From the cell containing the given text, extract its center point as (x, y) coordinate. 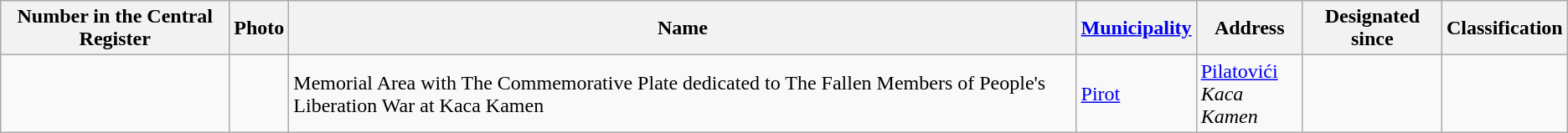
Classification (1504, 28)
Pirot (1136, 94)
PilatovićiKaca Kamen (1250, 94)
Photo (260, 28)
Name (683, 28)
Municipality (1136, 28)
Designated since (1372, 28)
Address (1250, 28)
Number in the Central Register (116, 28)
Memorial Area with The Commemorative Plate dedicated to The Fallen Members of People's Liberation War at Kaca Kamen (683, 94)
